Search for the cell housing the specified text and yield its [X, Y] center coordinate. 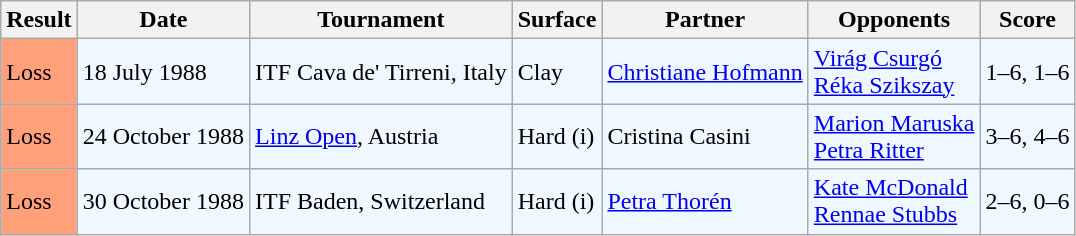
18 July 1988 [163, 72]
24 October 1988 [163, 136]
Marion Maruska Petra Ritter [894, 136]
Clay [557, 72]
Christiane Hofmann [705, 72]
Linz Open, Austria [382, 136]
Date [163, 20]
Surface [557, 20]
Partner [705, 20]
Tournament [382, 20]
ITF Cava de' Tirreni, Italy [382, 72]
1–6, 1–6 [1028, 72]
Virág Csurgó Réka Szikszay [894, 72]
Result [39, 20]
3–6, 4–6 [1028, 136]
30 October 1988 [163, 202]
Cristina Casini [705, 136]
Petra Thorén [705, 202]
Kate McDonald Rennae Stubbs [894, 202]
2–6, 0–6 [1028, 202]
Opponents [894, 20]
ITF Baden, Switzerland [382, 202]
Score [1028, 20]
